Locate the cell with the specified text and output its (x, y) center coordinate. 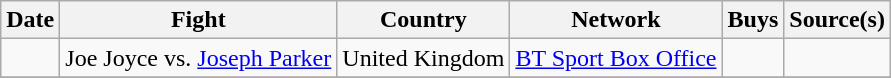
Fight (198, 20)
BT Sport Box Office (616, 58)
Buys (753, 20)
Source(s) (838, 20)
Date (30, 20)
Joe Joyce vs. Joseph Parker (198, 58)
Network (616, 20)
Country (424, 20)
United Kingdom (424, 58)
